Output the [X, Y] coordinate of the center of the cell containing the given text.  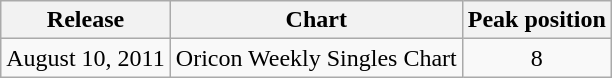
Release [86, 20]
Chart [316, 20]
Oricon Weekly Singles Chart [316, 58]
August 10, 2011 [86, 58]
8 [536, 58]
Peak position [536, 20]
